Search for the cell housing the specified text and yield its (x, y) center coordinate. 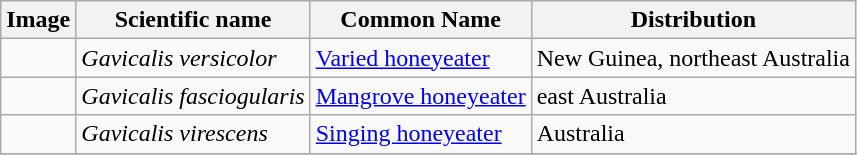
Singing honeyeater (420, 134)
Distribution (693, 20)
Image (38, 20)
Mangrove honeyeater (420, 96)
Gavicalis fasciogularis (193, 96)
Varied honeyeater (420, 58)
Gavicalis virescens (193, 134)
Scientific name (193, 20)
Common Name (420, 20)
Gavicalis versicolor (193, 58)
New Guinea, northeast Australia (693, 58)
Australia (693, 134)
east Australia (693, 96)
